From the cell containing the given text, extract its center point as (x, y) coordinate. 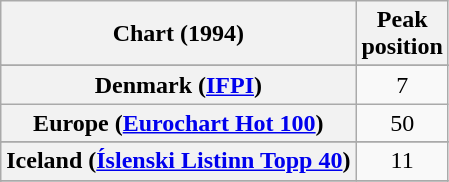
Chart (1994) (178, 34)
Europe (Eurochart Hot 100) (178, 123)
Peakposition (402, 34)
Iceland (Íslenski Listinn Topp 40) (178, 161)
7 (402, 85)
Denmark (IFPI) (178, 85)
11 (402, 161)
50 (402, 123)
